Capture the cell that displays the provided text and extract its (x, y) central coordinate. 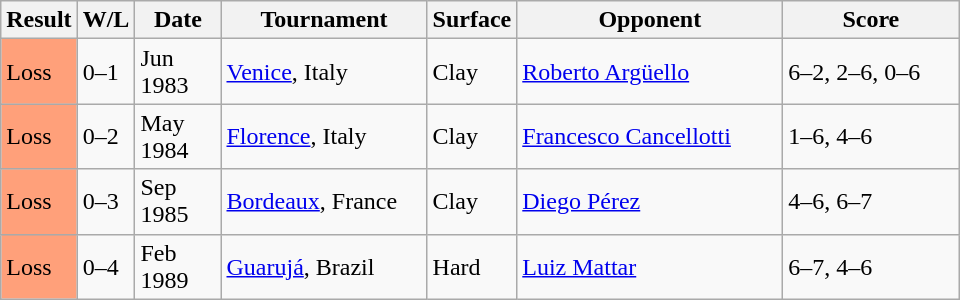
Diego Pérez (650, 202)
Luiz Mattar (650, 266)
0–3 (106, 202)
Tournament (324, 20)
Feb 1989 (178, 266)
6–2, 2–6, 0–6 (871, 72)
Roberto Argüello (650, 72)
Score (871, 20)
Jun 1983 (178, 72)
Florence, Italy (324, 136)
Opponent (650, 20)
W/L (106, 20)
Hard (472, 266)
0–1 (106, 72)
Result (39, 20)
Venice, Italy (324, 72)
0–2 (106, 136)
Bordeaux, France (324, 202)
4–6, 6–7 (871, 202)
Surface (472, 20)
Francesco Cancellotti (650, 136)
Sep 1985 (178, 202)
0–4 (106, 266)
Date (178, 20)
1–6, 4–6 (871, 136)
May 1984 (178, 136)
Guarujá, Brazil (324, 266)
6–7, 4–6 (871, 266)
